Provide the (x, y) coordinate of the cell's center where the given text is located.  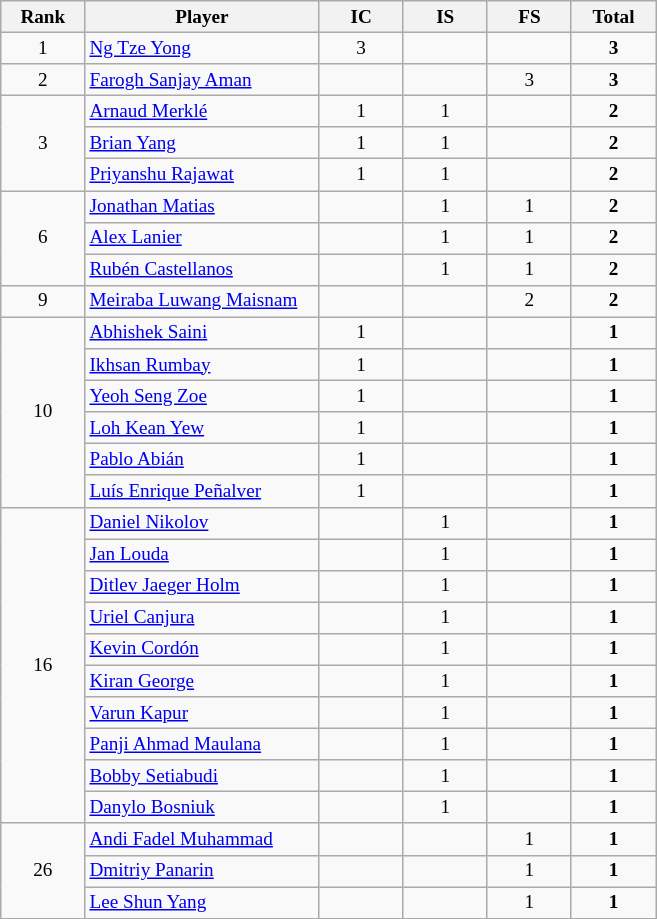
Ditlev Jaeger Holm (202, 586)
Luís Enrique Peñalver (202, 491)
Panji Ahmad Maulana (202, 744)
Priyanshu Rajawat (202, 175)
IS (445, 17)
Total (613, 17)
Meiraba Luwang Maisnam (202, 301)
Loh Kean Yew (202, 428)
Ikhsan Rumbay (202, 365)
Ng Tze Yong (202, 48)
10 (43, 412)
Rank (43, 17)
IC (361, 17)
FS (529, 17)
Jan Louda (202, 554)
6 (43, 238)
9 (43, 301)
Bobby Setiabudi (202, 776)
Brian Yang (202, 143)
Rubén Castellanos (202, 270)
Kevin Cordón (202, 649)
Uriel Canjura (202, 618)
Player (202, 17)
Lee Shun Yang (202, 902)
Varun Kapur (202, 713)
Daniel Nikolov (202, 523)
16 (43, 665)
Danylo Bosniuk (202, 808)
Abhishek Saini (202, 333)
Dmitriy Panarin (202, 871)
Jonathan Matias (202, 206)
Alex Lanier (202, 238)
26 (43, 870)
Pablo Abián (202, 460)
Farogh Sanjay Aman (202, 80)
Arnaud Merklé (202, 111)
Andi Fadel Muhammad (202, 839)
Yeoh Seng Zoe (202, 396)
Kiran George (202, 681)
